For the text-containing cell, return its midpoint in (x, y) coordinate format. 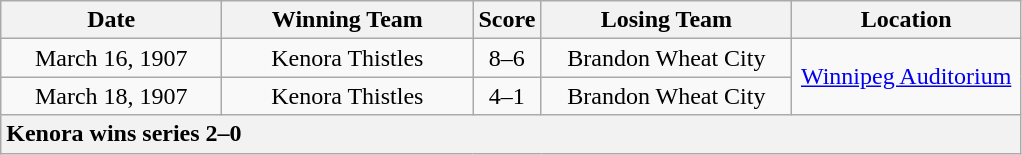
Score (507, 20)
Winning Team (348, 20)
4–1 (507, 96)
Winnipeg Auditorium (906, 77)
Location (906, 20)
Losing Team (666, 20)
Date (112, 20)
Kenora wins series 2–0 (511, 134)
8–6 (507, 58)
March 16, 1907 (112, 58)
March 18, 1907 (112, 96)
